Provide the [x, y] coordinate of the cell's center where the given text is located.  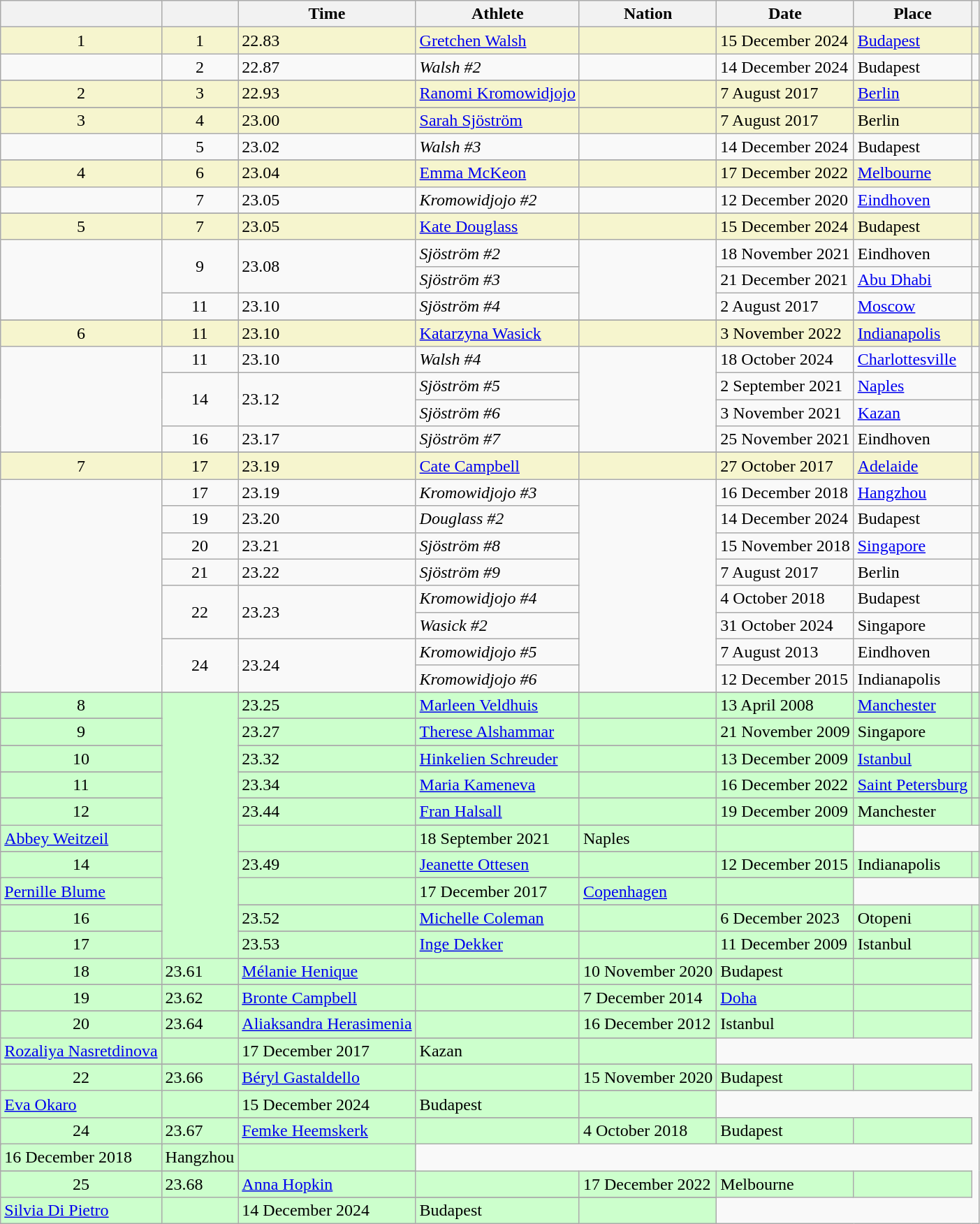
23.00 [327, 120]
Kromowidjojo #3 [497, 493]
Kromowidjojo #6 [497, 678]
Doha [785, 998]
3 November 2022 [785, 333]
23.52 [327, 918]
23.04 [327, 173]
23.12 [327, 400]
Kromowidjojo #4 [497, 599]
18 November 2021 [785, 253]
23.61 [200, 971]
Hinkelien Schreuder [497, 758]
22.83 [327, 41]
Otopeni [912, 918]
6 December 2023 [785, 918]
21 [200, 572]
19 December 2009 [785, 812]
Therese Alshammar [497, 731]
Sjöström #9 [497, 572]
Athlete [497, 14]
Kromowidjojo #2 [497, 200]
Saint Petersburg [912, 785]
Copenhagen [648, 891]
23.22 [327, 572]
Abbey Weitzeil [81, 838]
21 November 2009 [785, 731]
23.21 [327, 546]
Marleen Veldhuis [497, 705]
23.23 [327, 612]
23.53 [327, 945]
18 October 2024 [785, 360]
16 December 2012 [648, 1024]
Silvia Di Pietro [81, 1211]
Maria Kameneva [497, 785]
23.08 [327, 266]
Cate Campbell [497, 466]
Sarah Sjöström [497, 120]
23.20 [327, 519]
Walsh #3 [497, 147]
23.27 [327, 731]
23.32 [327, 758]
18 [81, 971]
Sjöström #8 [497, 546]
3 November 2021 [785, 413]
Sjöström #6 [497, 413]
Kromowidjojo #5 [497, 652]
Mélanie Henique [327, 971]
Adelaide [912, 466]
Sjöström #4 [497, 306]
Inge Dekker [497, 945]
Gretchen Walsh [497, 41]
16 December 2022 [785, 785]
23.17 [327, 439]
Rozaliya Nasretdinova [81, 1051]
Michelle Coleman [497, 918]
7 August 2013 [785, 652]
Bronte Campbell [327, 998]
23.25 [327, 705]
Femke Heemskerk [327, 1130]
Charlottesville [912, 360]
Katarzyna Wasick [497, 333]
Sjöström #7 [497, 439]
23.49 [327, 865]
15 November 2020 [648, 1077]
23.44 [327, 812]
27 October 2017 [785, 466]
10 [81, 758]
22.87 [327, 67]
Abu Dhabi [912, 279]
15 November 2018 [785, 546]
Time [327, 14]
18 September 2021 [497, 838]
25 November 2021 [785, 439]
Eva Okaro [81, 1104]
Nation [648, 14]
Kate Douglass [497, 226]
2 September 2021 [785, 386]
8 [81, 705]
23.62 [200, 998]
23.66 [200, 1077]
Date [785, 14]
Pernille Blume [81, 891]
Moscow [912, 306]
31 October 2024 [785, 625]
Fran Halsall [497, 812]
Sjöström #5 [497, 386]
Béryl Gastaldello [327, 1077]
Douglass #2 [497, 519]
Walsh #2 [497, 67]
13 April 2008 [785, 705]
2 August 2017 [785, 306]
7 December 2014 [648, 998]
10 November 2020 [648, 971]
22.93 [327, 94]
Sjöström #2 [497, 253]
Wasick #2 [497, 625]
12 [81, 812]
Place [912, 14]
Ranomi Kromowidjojo [497, 94]
Aliaksandra Herasimenia [327, 1024]
Jeanette Ottesen [497, 865]
23.64 [200, 1024]
23.02 [327, 147]
25 [81, 1184]
Sjöström #3 [497, 279]
23.24 [327, 665]
21 December 2021 [785, 279]
Walsh #4 [497, 360]
Emma McKeon [497, 173]
13 December 2009 [785, 758]
23.67 [200, 1130]
23.34 [327, 785]
11 December 2009 [785, 945]
12 December 2020 [785, 200]
Anna Hopkin [327, 1184]
23.68 [200, 1184]
